Capture the cell that displays the provided text and extract its [x, y] central coordinate. 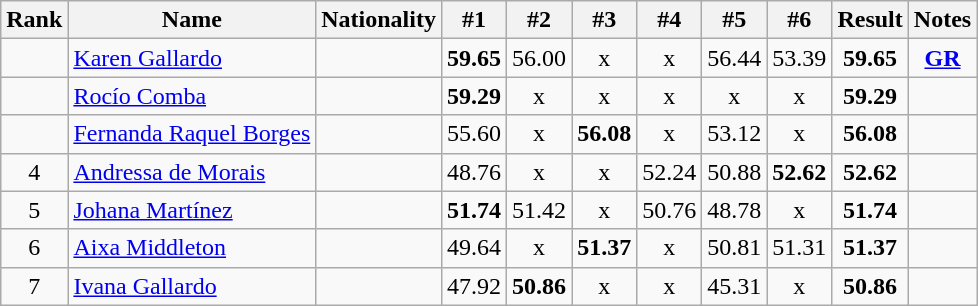
Andressa de Morais [192, 172]
#5 [734, 20]
48.76 [474, 172]
56.44 [734, 58]
Nationality [379, 20]
#4 [670, 20]
Rank [34, 20]
5 [34, 210]
50.88 [734, 172]
53.39 [800, 58]
45.31 [734, 286]
#2 [540, 20]
4 [34, 172]
Notes [942, 20]
7 [34, 286]
53.12 [734, 134]
47.92 [474, 286]
Ivana Gallardo [192, 286]
Karen Gallardo [192, 58]
51.42 [540, 210]
6 [34, 248]
#1 [474, 20]
Aixa Middleton [192, 248]
Result [870, 20]
49.64 [474, 248]
56.00 [540, 58]
Rocío Comba [192, 96]
#3 [604, 20]
50.81 [734, 248]
55.60 [474, 134]
Fernanda Raquel Borges [192, 134]
51.31 [800, 248]
48.78 [734, 210]
#6 [800, 20]
GR [942, 58]
50.76 [670, 210]
Johana Martínez [192, 210]
Name [192, 20]
52.24 [670, 172]
